Pinpoint the cell where the given text exists, returning its (x, y) midpoint coordinate. 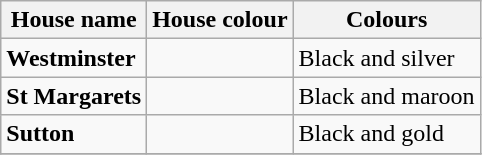
Black and silver (386, 58)
House name (74, 20)
Black and gold (386, 134)
Black and maroon (386, 96)
House colour (220, 20)
Sutton (74, 134)
Westminster (74, 58)
Colours (386, 20)
St Margarets (74, 96)
